Find where the given text appears and provide that cell's center as [X, Y] coordinate. 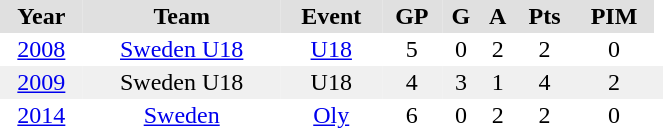
G [461, 16]
2008 [42, 50]
Event [332, 16]
A [498, 16]
Team [182, 16]
PIM [614, 16]
1 [498, 82]
3 [461, 82]
Pts [545, 16]
GP [412, 16]
2009 [42, 82]
5 [412, 50]
Year [42, 16]
